From the cell containing the given text, extract its center point as [x, y] coordinate. 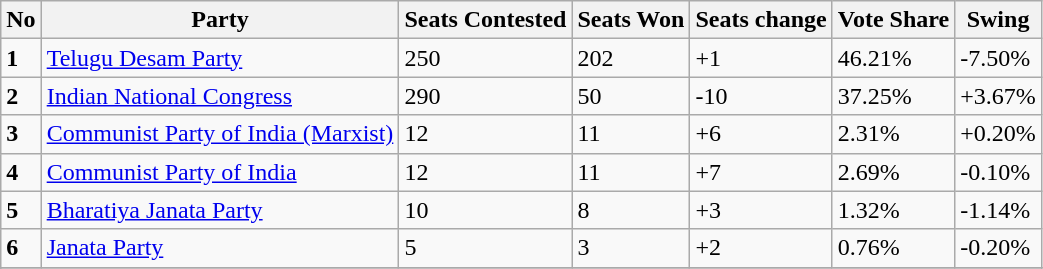
+0.20% [998, 134]
8 [631, 210]
Vote Share [893, 20]
0.76% [893, 248]
Party [220, 20]
Seats Contested [486, 20]
+2 [761, 248]
+3.67% [998, 96]
Janata Party [220, 248]
37.25% [893, 96]
Bharatiya Janata Party [220, 210]
Telugu Desam Party [220, 58]
-7.50% [998, 58]
250 [486, 58]
2.69% [893, 172]
50 [631, 96]
Indian National Congress [220, 96]
Seats change [761, 20]
2.31% [893, 134]
Communist Party of India [220, 172]
10 [486, 210]
+3 [761, 210]
+1 [761, 58]
290 [486, 96]
Communist Party of India (Marxist) [220, 134]
-10 [761, 96]
-0.20% [998, 248]
202 [631, 58]
Seats Won [631, 20]
+7 [761, 172]
46.21% [893, 58]
4 [21, 172]
-0.10% [998, 172]
No [21, 20]
+6 [761, 134]
1.32% [893, 210]
2 [21, 96]
6 [21, 248]
-1.14% [998, 210]
1 [21, 58]
Swing [998, 20]
